Detect which cell encompasses the target text, then output its [X, Y] center coordinate. 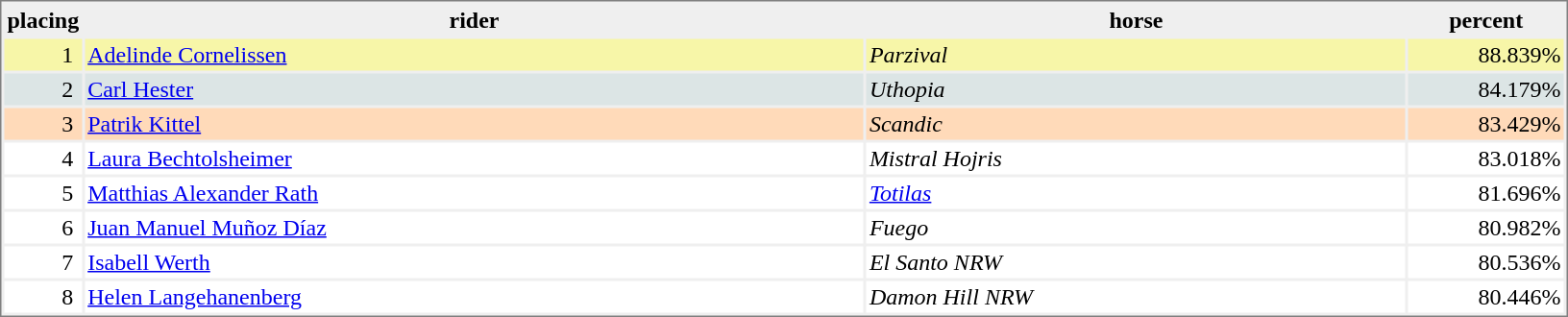
2 [42, 88]
Carl Hester [475, 88]
80.446% [1485, 296]
Mistral Hojris [1136, 158]
81.696% [1485, 192]
Juan Manuel Muñoz Díaz [475, 227]
83.429% [1485, 123]
Matthias Alexander Rath [475, 192]
Damon Hill NRW [1136, 296]
83.018% [1485, 158]
Totilas [1136, 192]
Scandic [1136, 123]
Adelinde Cornelissen [475, 54]
horse [1136, 19]
Isabell Werth [475, 261]
Parzival [1136, 54]
84.179% [1485, 88]
80.982% [1485, 227]
Fuego [1136, 227]
Uthopia [1136, 88]
placing [42, 19]
Helen Langehanenberg [475, 296]
3 [42, 123]
80.536% [1485, 261]
Laura Bechtolsheimer [475, 158]
4 [42, 158]
Patrik Kittel [475, 123]
5 [42, 192]
rider [475, 19]
percent [1485, 19]
7 [42, 261]
El Santo NRW [1136, 261]
8 [42, 296]
6 [42, 227]
88.839% [1485, 54]
1 [42, 54]
